Find where the given text appears and provide that cell's center as [X, Y] coordinate. 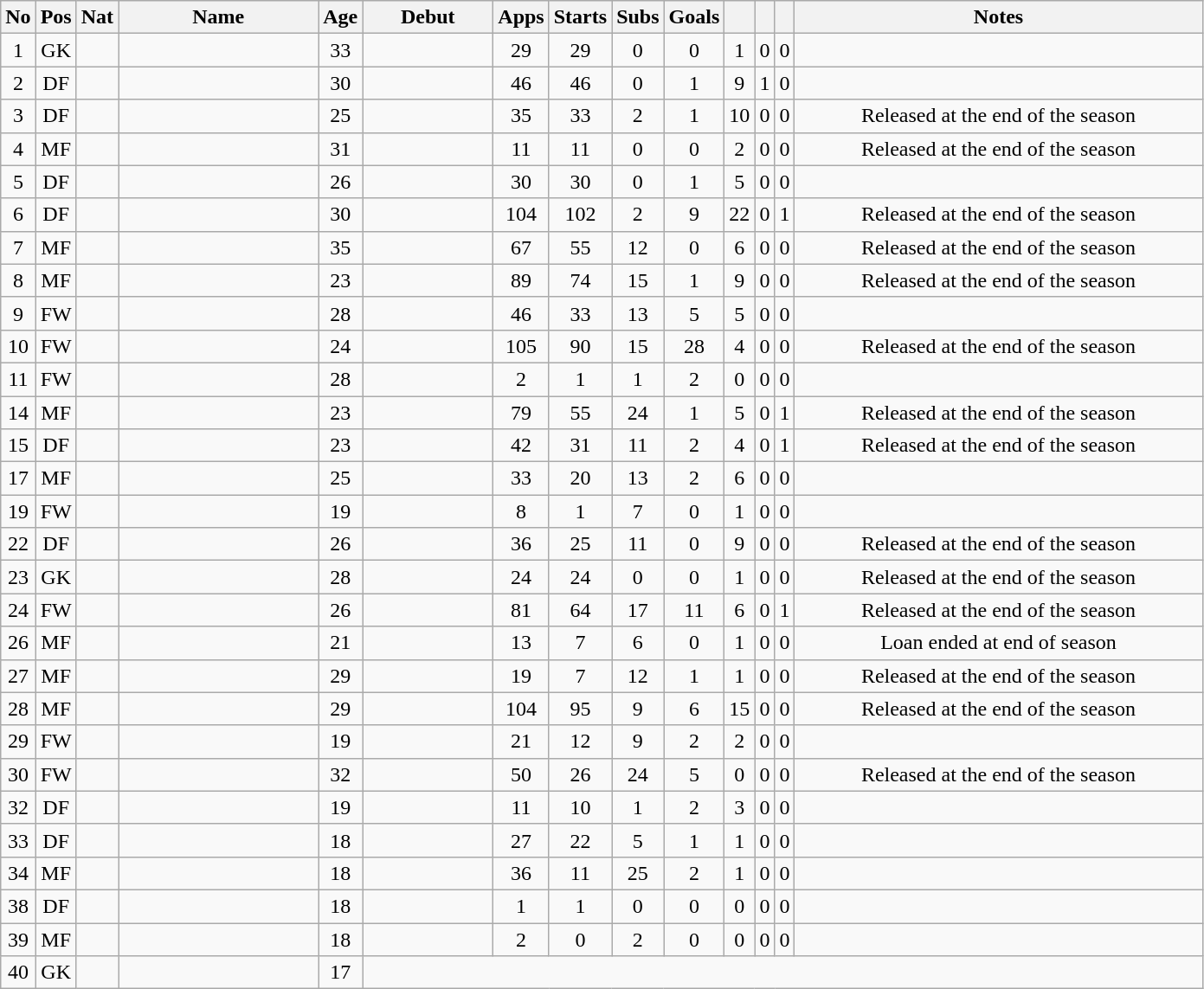
Apps [521, 17]
74 [580, 280]
90 [580, 346]
34 [18, 873]
Goals [694, 17]
Pos [55, 17]
105 [521, 346]
Nat [97, 17]
79 [521, 413]
38 [18, 906]
64 [580, 610]
Subs [638, 17]
42 [521, 446]
50 [521, 774]
102 [580, 215]
Age [341, 17]
14 [18, 413]
Starts [580, 17]
95 [580, 709]
Loan ended at end of season [999, 643]
Notes [999, 17]
No [18, 17]
39 [18, 939]
89 [521, 280]
Debut [428, 17]
40 [18, 973]
81 [521, 610]
Name [218, 17]
20 [580, 478]
67 [521, 247]
